Extract the (x, y) coordinate from the center of the cell holding the provided text.  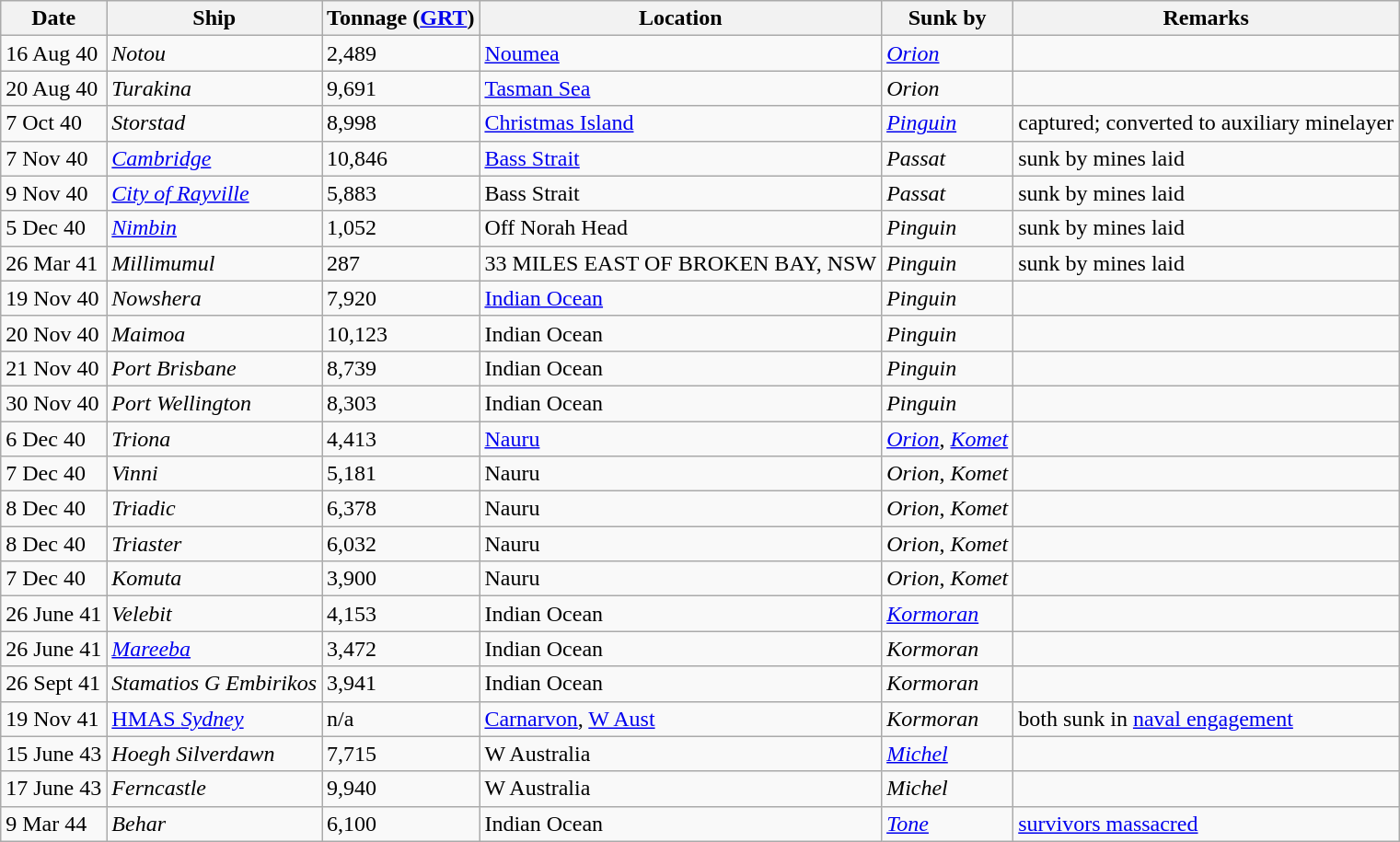
20 Aug 40 (53, 88)
Tasman Sea (681, 88)
n/a (401, 719)
8,303 (401, 403)
Sunk by (948, 18)
Komuta (214, 579)
6,032 (401, 544)
Remarks (1206, 18)
287 (401, 263)
6,378 (401, 509)
7,715 (401, 754)
survivors massacred (1206, 824)
9,940 (401, 789)
Christmas Island (681, 123)
Behar (214, 824)
Stamatios G Embirikos (214, 684)
Ferncastle (214, 789)
17 June 43 (53, 789)
5,181 (401, 474)
9,691 (401, 88)
5 Dec 40 (53, 228)
9 Mar 44 (53, 824)
15 June 43 (53, 754)
21 Nov 40 (53, 368)
4,153 (401, 614)
26 Mar 41 (53, 263)
7 Nov 40 (53, 158)
Triona (214, 439)
6 Dec 40 (53, 439)
Maimoa (214, 333)
10,846 (401, 158)
9 Nov 40 (53, 193)
Date (53, 18)
3,941 (401, 684)
Nimbin (214, 228)
Tonnage (GRT) (401, 18)
Millimumul (214, 263)
16 Aug 40 (53, 53)
3,472 (401, 649)
Nowshera (214, 298)
4,413 (401, 439)
6,100 (401, 824)
Port Wellington (214, 403)
Noumea (681, 53)
City of Rayville (214, 193)
Turakina (214, 88)
Port Brisbane (214, 368)
Tone (948, 824)
10,123 (401, 333)
8,998 (401, 123)
Velebit (214, 614)
Notou (214, 53)
Triadic (214, 509)
20 Nov 40 (53, 333)
7 Oct 40 (53, 123)
26 Sept 41 (53, 684)
5,883 (401, 193)
Vinni (214, 474)
HMAS Sydney (214, 719)
Storstad (214, 123)
Hoegh Silverdawn (214, 754)
1,052 (401, 228)
Triaster (214, 544)
8,739 (401, 368)
33 MILES EAST OF BROKEN BAY, NSW (681, 263)
2,489 (401, 53)
7,920 (401, 298)
captured; converted to auxiliary minelayer (1206, 123)
19 Nov 41 (53, 719)
30 Nov 40 (53, 403)
Location (681, 18)
19 Nov 40 (53, 298)
both sunk in naval engagement (1206, 719)
Mareeba (214, 649)
Ship (214, 18)
Off Norah Head (681, 228)
Carnarvon, W Aust (681, 719)
3,900 (401, 579)
Cambridge (214, 158)
